Provide the (X, Y) coordinate of the cell's center where the given text is located.  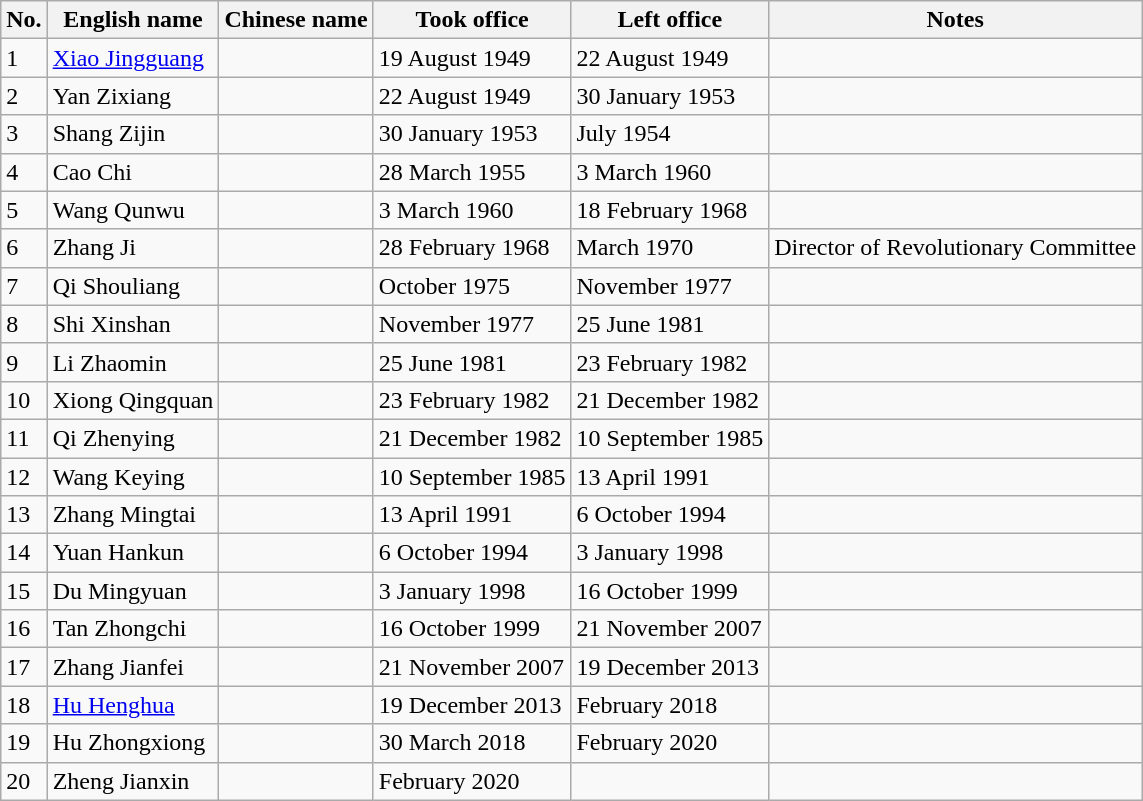
19 (24, 743)
Director of Revolutionary Committee (956, 248)
Du Mingyuan (133, 591)
Left office (670, 20)
Zhang Ji (133, 248)
6 (24, 248)
February 2018 (670, 705)
Notes (956, 20)
16 (24, 629)
20 (24, 781)
12 (24, 477)
18 (24, 705)
Cao Chi (133, 172)
Wang Keying (133, 477)
No. (24, 20)
Qi Zhenying (133, 438)
28 February 1968 (472, 248)
Tan Zhongchi (133, 629)
1 (24, 58)
Shi Xinshan (133, 324)
4 (24, 172)
Li Zhaomin (133, 362)
15 (24, 591)
Chinese name (296, 20)
8 (24, 324)
March 1970 (670, 248)
Shang Zijin (133, 134)
14 (24, 553)
Zhang Jianfei (133, 667)
5 (24, 210)
Zhang Mingtai (133, 515)
Xiao Jingguang (133, 58)
English name (133, 20)
28 March 1955 (472, 172)
10 (24, 400)
18 February 1968 (670, 210)
19 August 1949 (472, 58)
Xiong Qingquan (133, 400)
13 (24, 515)
17 (24, 667)
2 (24, 96)
Wang Qunwu (133, 210)
July 1954 (670, 134)
Hu Zhongxiong (133, 743)
Yuan Hankun (133, 553)
Qi Shouliang (133, 286)
Yan Zixiang (133, 96)
Took office (472, 20)
October 1975 (472, 286)
7 (24, 286)
11 (24, 438)
30 March 2018 (472, 743)
3 (24, 134)
Zheng Jianxin (133, 781)
Hu Henghua (133, 705)
9 (24, 362)
